From the cell containing the given text, extract its center point as (x, y) coordinate. 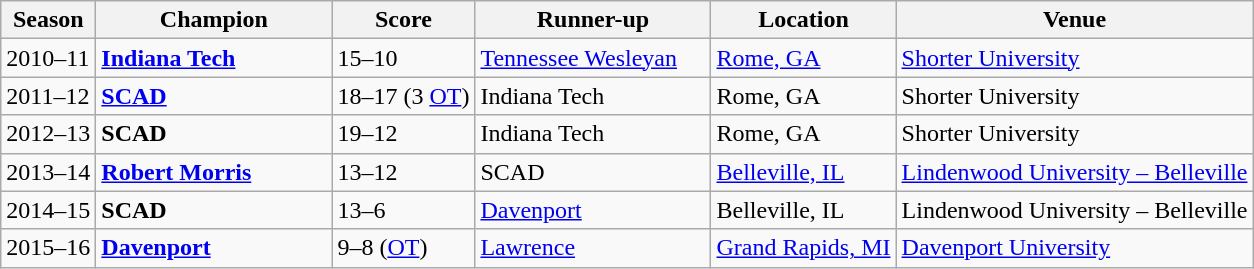
13–6 (404, 210)
Location (804, 20)
Season (48, 20)
2013–14 (48, 172)
9–8 (OT) (404, 248)
19–12 (404, 134)
Tennessee Wesleyan (593, 58)
2010–11 (48, 58)
Lawrence (593, 248)
Grand Rapids, MI (804, 248)
Robert Morris (214, 172)
18–17 (3 OT) (404, 96)
2014–15 (48, 210)
2012–13 (48, 134)
Champion (214, 20)
13–12 (404, 172)
Venue (1074, 20)
Runner-up (593, 20)
2015–16 (48, 248)
Davenport University (1074, 248)
2011–12 (48, 96)
Score (404, 20)
15–10 (404, 58)
